Search for the cell housing the specified text and yield its [x, y] center coordinate. 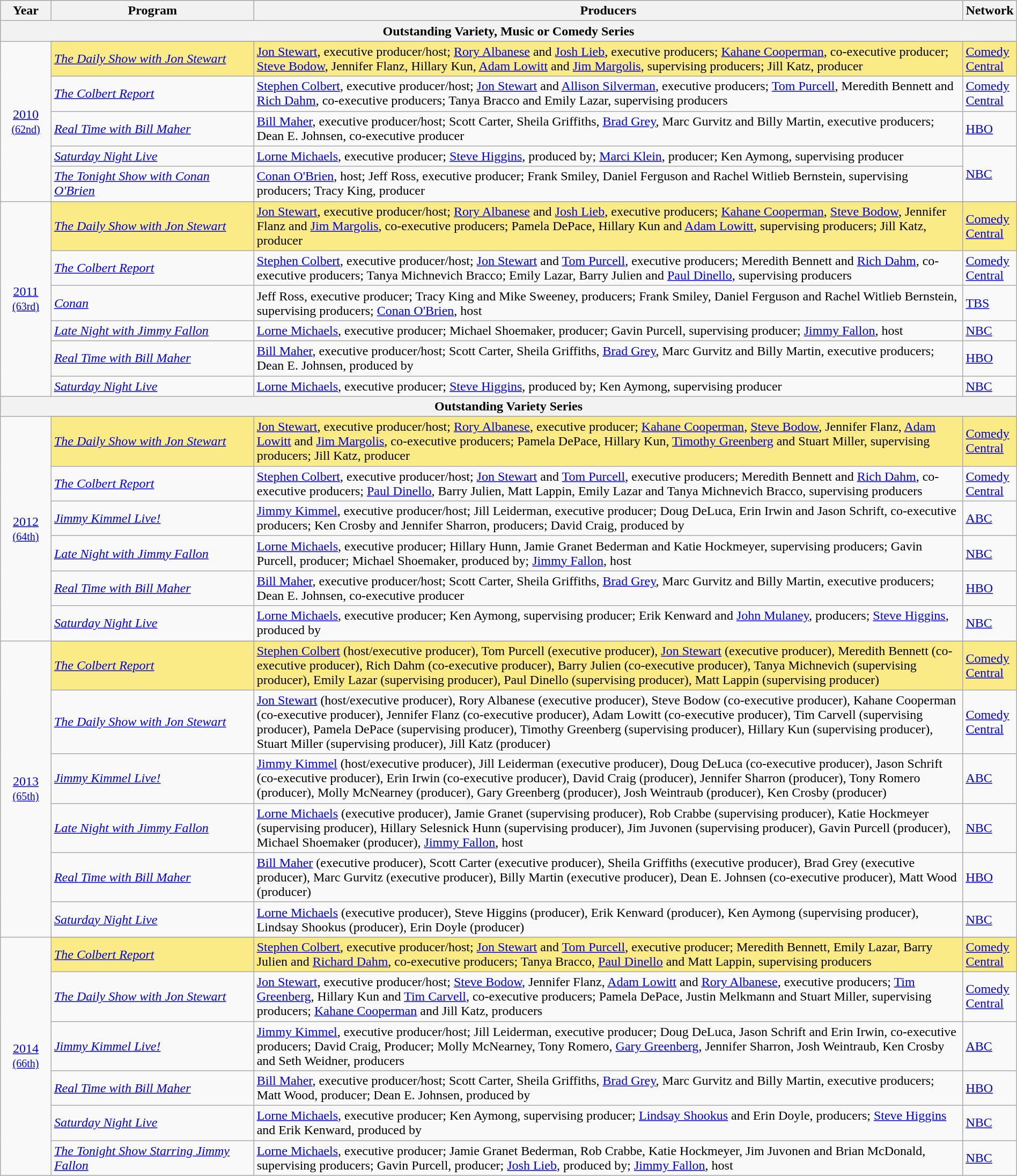
Producers [608, 11]
Program [152, 11]
Conan [152, 303]
Year [26, 11]
Lorne Michaels, executive producer; Michael Shoemaker, producer; Gavin Purcell, supervising producer; Jimmy Fallon, host [608, 330]
Lorne Michaels, executive producer; Steve Higgins, produced by; Marci Klein, producer; Ken Aymong, supervising producer [608, 156]
Lorne Michaels, executive producer; Ken Aymong, supervising producer; Erik Kenward and John Mulaney, producers; Steve Higgins, produced by [608, 623]
2013(65th) [26, 789]
2012(64th) [26, 529]
The Tonight Show Starring Jimmy Fallon [152, 1158]
2011(63rd) [26, 298]
TBS [990, 303]
2014(66th) [26, 1056]
Network [990, 11]
Outstanding Variety, Music or Comedy Series [508, 31]
Outstanding Variety Series [508, 407]
Lorne Michaels, executive producer; Steve Higgins, produced by; Ken Aymong, supervising producer [608, 386]
The Tonight Show with Conan O'Brien [152, 183]
2010(62nd) [26, 121]
